Capture the cell that displays the provided text and extract its (X, Y) central coordinate. 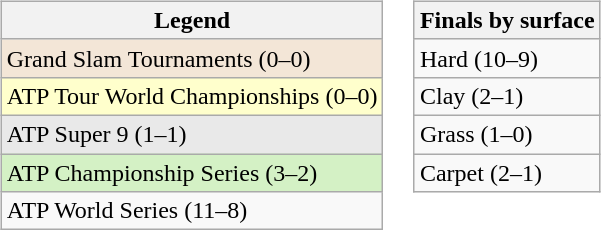
ATP Championship Series (3–2) (192, 173)
Clay (2–1) (507, 96)
ATP Tour World Championships (0–0) (192, 96)
Grand Slam Tournaments (0–0) (192, 58)
Grass (1–0) (507, 134)
ATP Super 9 (1–1) (192, 134)
ATP World Series (11–8) (192, 211)
Legend (192, 20)
Hard (10–9) (507, 58)
Carpet (2–1) (507, 173)
Finals by surface (507, 20)
